Pinpoint the cell where the given text exists, returning its (x, y) midpoint coordinate. 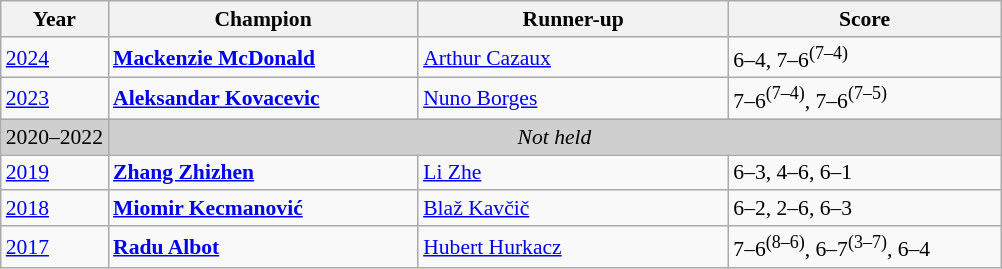
Mackenzie McDonald (263, 58)
Not held (554, 137)
2018 (54, 209)
Blaž Kavčič (573, 209)
7–6(7–4), 7–6(7–5) (864, 98)
2017 (54, 246)
Zhang Zhizhen (263, 173)
Hubert Hurkacz (573, 246)
Miomir Kecmanović (263, 209)
2019 (54, 173)
Champion (263, 19)
2020–2022 (54, 137)
6–3, 4–6, 6–1 (864, 173)
Year (54, 19)
Arthur Cazaux (573, 58)
Li Zhe (573, 173)
Aleksandar Kovacevic (263, 98)
Radu Albot (263, 246)
2023 (54, 98)
6–4, 7–6(7–4) (864, 58)
7–6(8–6), 6–7(3–7), 6–4 (864, 246)
6–2, 2–6, 6–3 (864, 209)
2024 (54, 58)
Score (864, 19)
Nuno Borges (573, 98)
Runner-up (573, 19)
